Extract the (X, Y) coordinate from the center of the cell holding the provided text.  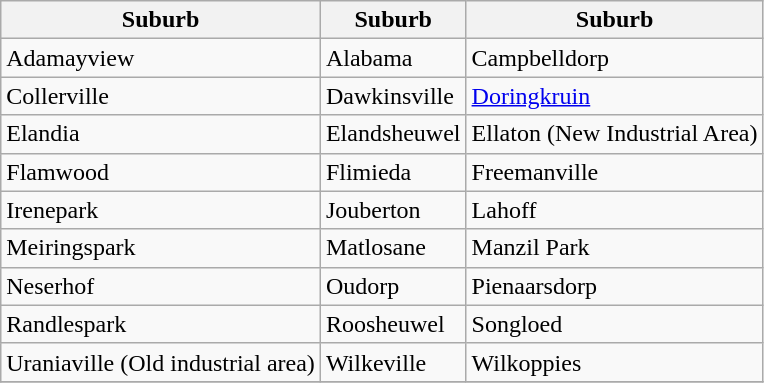
Flimieda (393, 172)
Flamwood (161, 172)
Neserhof (161, 286)
Lahoff (614, 210)
Jouberton (393, 210)
Pienaarsdorp (614, 286)
Irenepark (161, 210)
Roosheuwel (393, 324)
Oudorp (393, 286)
Collerville (161, 96)
Wilkoppies (614, 362)
Elandia (161, 134)
Manzil Park (614, 248)
Elandsheuwel (393, 134)
Freemanville (614, 172)
Matlosane (393, 248)
Campbelldorp (614, 58)
Alabama (393, 58)
Uraniaville (Old industrial area) (161, 362)
Meiringspark (161, 248)
Adamayview (161, 58)
Songloed (614, 324)
Dawkinsville (393, 96)
Randlespark (161, 324)
Wilkeville (393, 362)
Doringkruin (614, 96)
Ellaton (New Industrial Area) (614, 134)
